Output the [X, Y] coordinate of the center of the cell containing the given text.  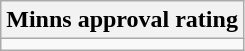
Minns approval rating [122, 20]
